Scan for the cell matching the given text and deliver its (x, y) coordinate at center. 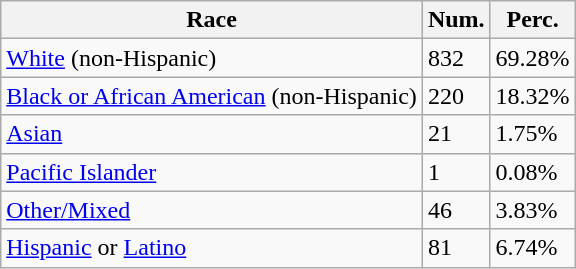
220 (456, 96)
18.32% (532, 96)
46 (456, 210)
Other/Mixed (212, 210)
81 (456, 248)
Asian (212, 134)
Num. (456, 20)
Hispanic or Latino (212, 248)
Pacific Islander (212, 172)
21 (456, 134)
White (non-Hispanic) (212, 58)
Black or African American (non-Hispanic) (212, 96)
Perc. (532, 20)
1.75% (532, 134)
Race (212, 20)
69.28% (532, 58)
832 (456, 58)
6.74% (532, 248)
0.08% (532, 172)
3.83% (532, 210)
1 (456, 172)
